Provide the (x, y) coordinate of the cell's center where the given text is located.  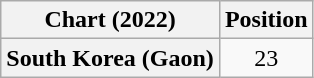
Chart (2022) (110, 20)
23 (266, 58)
South Korea (Gaon) (110, 58)
Position (266, 20)
